Provide the [X, Y] coordinate of the cell's center where the given text is located.  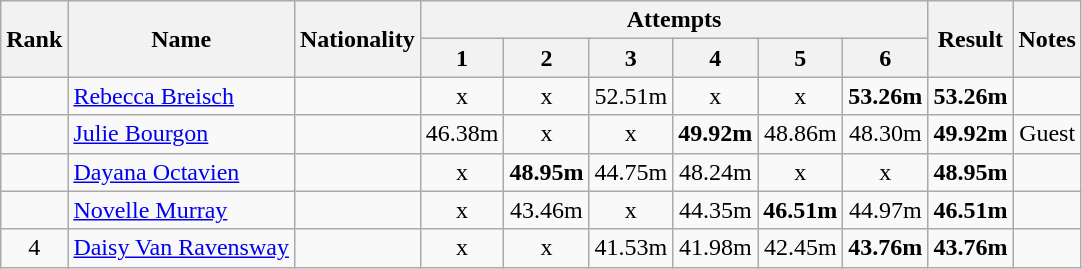
Novelle Murray [182, 210]
48.86m [800, 134]
1 [462, 58]
48.30m [886, 134]
Attempts [674, 20]
Guest [1047, 134]
44.97m [886, 210]
6 [886, 58]
Dayana Octavien [182, 172]
41.53m [631, 248]
3 [631, 58]
5 [800, 58]
44.75m [631, 172]
Name [182, 39]
Notes [1047, 39]
Rebecca Breisch [182, 96]
52.51m [631, 96]
Rank [34, 39]
44.35m [716, 210]
Daisy Van Ravensway [182, 248]
48.24m [716, 172]
Result [970, 39]
46.38m [462, 134]
43.46m [546, 210]
42.45m [800, 248]
41.98m [716, 248]
Nationality [357, 39]
Julie Bourgon [182, 134]
2 [546, 58]
